Identify which cell holds the provided text, then report its (X, Y) central coordinate. 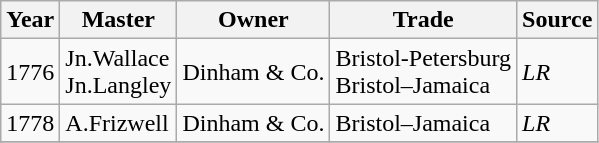
Trade (424, 20)
Bristol–Jamaica (424, 123)
Master (118, 20)
1776 (30, 72)
Owner (254, 20)
1778 (30, 123)
Year (30, 20)
Jn.WallaceJn.Langley (118, 72)
A.Frizwell (118, 123)
Bristol-PetersburgBristol–Jamaica (424, 72)
Source (558, 20)
